Determine the (X, Y) coordinate at the center of the cell enclosing the given text.  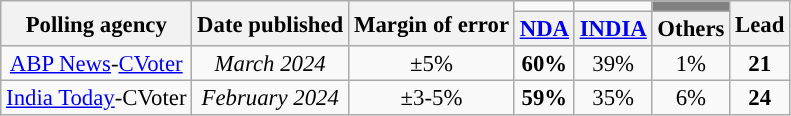
35% (613, 98)
59% (544, 98)
Margin of error (432, 24)
Others (691, 30)
NDA (544, 30)
INDIA (613, 30)
February 2024 (270, 98)
6% (691, 98)
±5% (432, 64)
39% (613, 64)
ABP News-CVoter (96, 64)
Polling agency (96, 24)
±3-5% (432, 98)
India Today-CVoter (96, 98)
1% (691, 64)
24 (760, 98)
Date published (270, 24)
60% (544, 64)
21 (760, 64)
Lead (760, 24)
March 2024 (270, 64)
